Extract the [x, y] coordinate from the center of the cell holding the provided text.  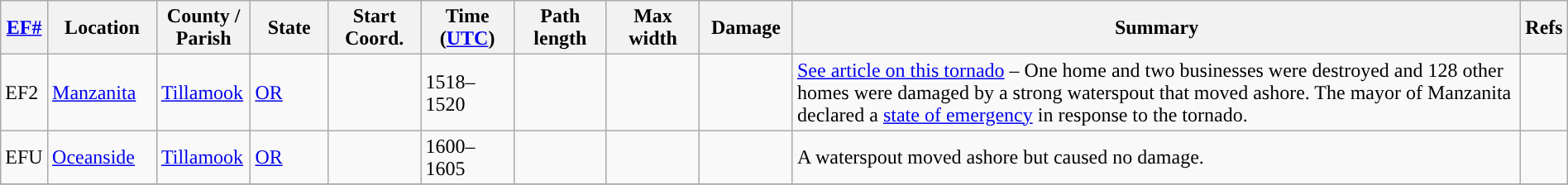
EFU [25, 157]
Oceanside [103, 157]
Damage [746, 28]
1600–1605 [467, 157]
EF2 [25, 92]
1518–1520 [467, 92]
Time (UTC) [467, 28]
EF# [25, 28]
Location [103, 28]
Summary [1156, 28]
State [289, 28]
County / Parish [203, 28]
Manzanita [103, 92]
Max width [653, 28]
Path length [560, 28]
Refs [1545, 28]
A waterspout moved ashore but caused no damage. [1156, 157]
Start Coord. [374, 28]
